Pinpoint the cell where the given text exists, returning its [x, y] midpoint coordinate. 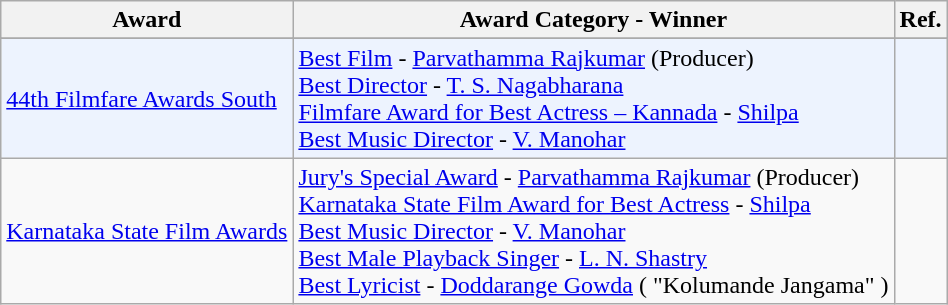
Award Category - Winner [594, 20]
Ref. [920, 20]
44th Filmfare Awards South [147, 98]
Award [147, 20]
Karnataka State Film Awards [147, 231]
